Pinpoint the cell where the given text exists, returning its [x, y] midpoint coordinate. 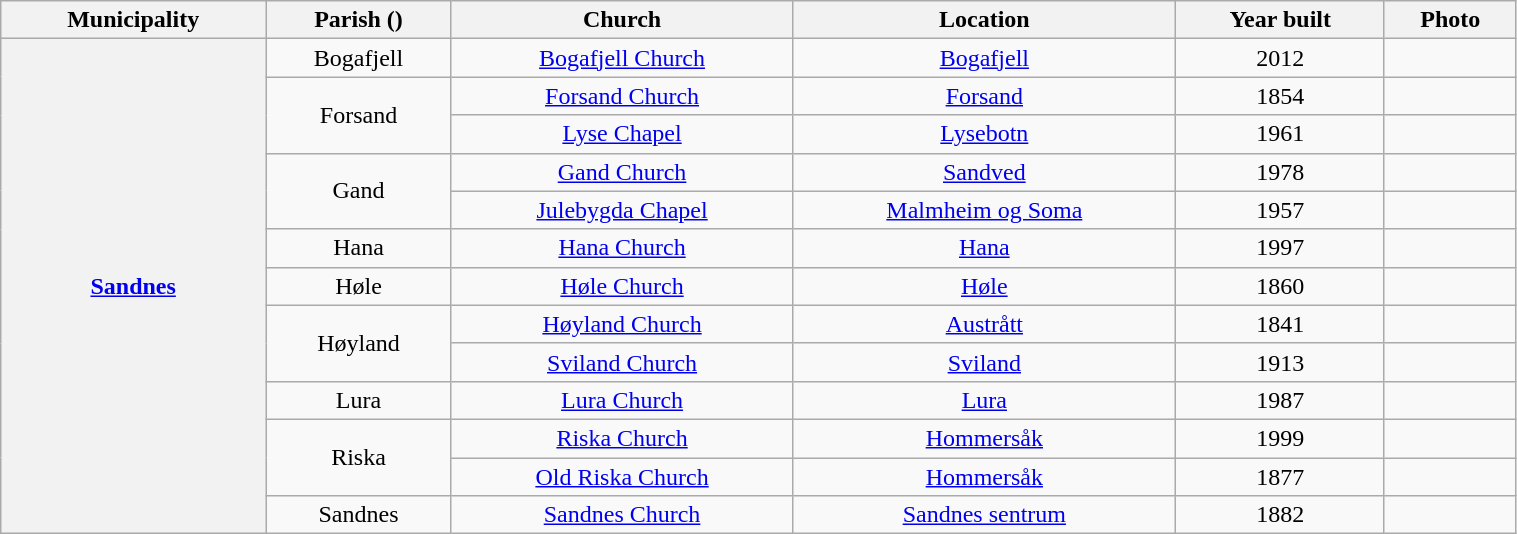
Year built [1280, 20]
Photo [1450, 20]
Gand Church [622, 172]
1978 [1280, 172]
1882 [1280, 515]
Lyse Chapel [622, 134]
Parish () [359, 20]
Austrått [984, 324]
1997 [1280, 248]
Sandnes Church [622, 515]
Sviland [984, 362]
Location [984, 20]
1999 [1280, 438]
Sviland Church [622, 362]
Old Riska Church [622, 477]
Riska [359, 457]
Julebygda Chapel [622, 210]
Hana Church [622, 248]
Forsand Church [622, 96]
Lura Church [622, 400]
Bogafjell Church [622, 58]
1987 [1280, 400]
Sandnes sentrum [984, 515]
1957 [1280, 210]
Malmheim og Soma [984, 210]
1854 [1280, 96]
Lysebotn [984, 134]
1877 [1280, 477]
Church [622, 20]
Riska Church [622, 438]
Høyland Church [622, 324]
1841 [1280, 324]
1961 [1280, 134]
Gand [359, 191]
Municipality [134, 20]
Høyland [359, 343]
Høle Church [622, 286]
Sandved [984, 172]
2012 [1280, 58]
1860 [1280, 286]
1913 [1280, 362]
